Detect which cell encompasses the target text, then output its [x, y] center coordinate. 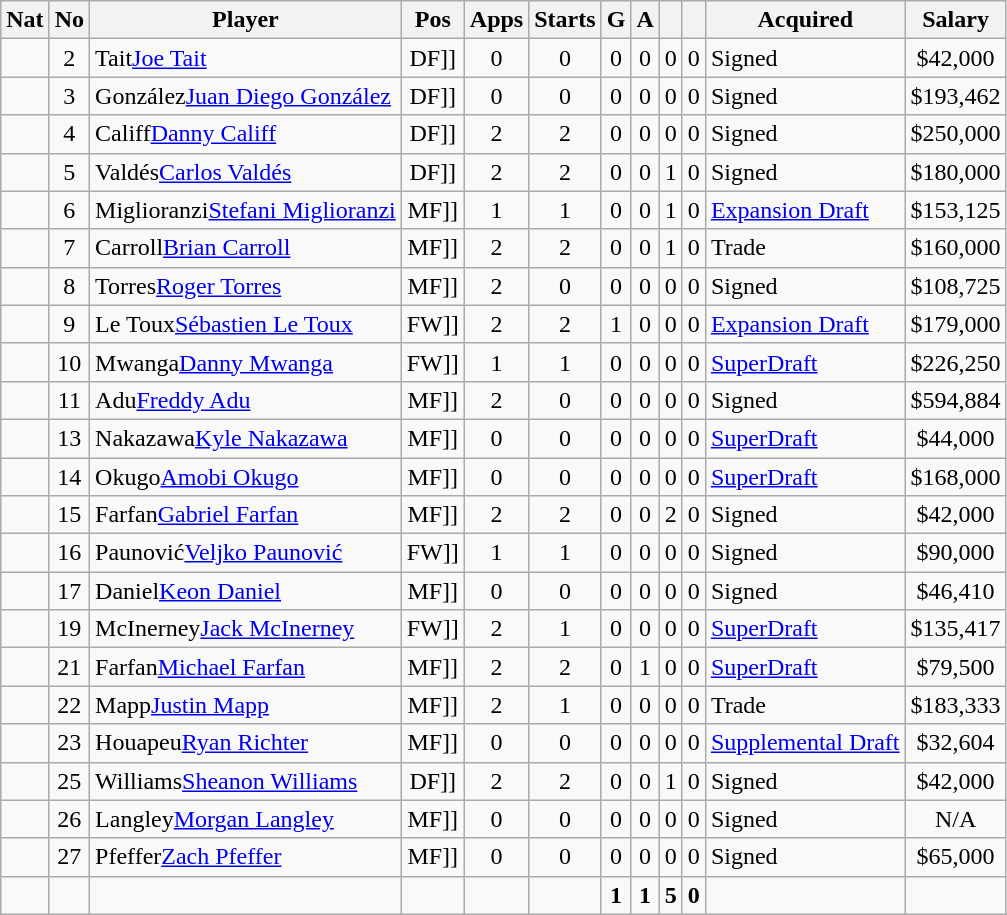
$108,725 [956, 286]
$179,000 [956, 324]
21 [69, 667]
$79,500 [956, 667]
HouapeuRyan Richter [246, 743]
MiglioranziStefani Miglioranzi [246, 210]
G [616, 20]
$46,410 [956, 591]
Nat [25, 20]
MappJustin Mapp [246, 705]
Salary [956, 20]
GonzálezJuan Diego González [246, 96]
$65,000 [956, 857]
22 [69, 705]
$160,000 [956, 248]
Acquired [805, 20]
$180,000 [956, 172]
OkugoAmobi Okugo [246, 477]
FarfanMichael Farfan [246, 667]
Pos [432, 20]
14 [69, 477]
CarrollBrian Carroll [246, 248]
WilliamsSheanon Williams [246, 781]
LangleyMorgan Langley [246, 819]
16 [69, 553]
$135,417 [956, 629]
PaunovićVeljko Paunović [246, 553]
$90,000 [956, 553]
$32,604 [956, 743]
AduFreddy Adu [246, 400]
PfefferZach Pfeffer [246, 857]
FarfanGabriel Farfan [246, 515]
DanielKeon Daniel [246, 591]
4 [69, 134]
$168,000 [956, 477]
No [69, 20]
8 [69, 286]
$44,000 [956, 438]
15 [69, 515]
MwangaDanny Mwanga [246, 362]
19 [69, 629]
NakazawaKyle Nakazawa [246, 438]
25 [69, 781]
$183,333 [956, 705]
Supplemental Draft [805, 743]
Apps [496, 20]
11 [69, 400]
TorresRoger Torres [246, 286]
A [645, 20]
23 [69, 743]
CaliffDanny Califf [246, 134]
$153,125 [956, 210]
17 [69, 591]
TaitJoe Tait [246, 58]
27 [69, 857]
$193,462 [956, 96]
Starts [565, 20]
6 [69, 210]
26 [69, 819]
$594,884 [956, 400]
McInerneyJack McInerney [246, 629]
$250,000 [956, 134]
N/A [956, 819]
10 [69, 362]
Le TouxSébastien Le Toux [246, 324]
3 [69, 96]
13 [69, 438]
ValdésCarlos Valdés [246, 172]
7 [69, 248]
Player [246, 20]
$226,250 [956, 362]
9 [69, 324]
